For the text-containing cell, return its midpoint in [X, Y] coordinate format. 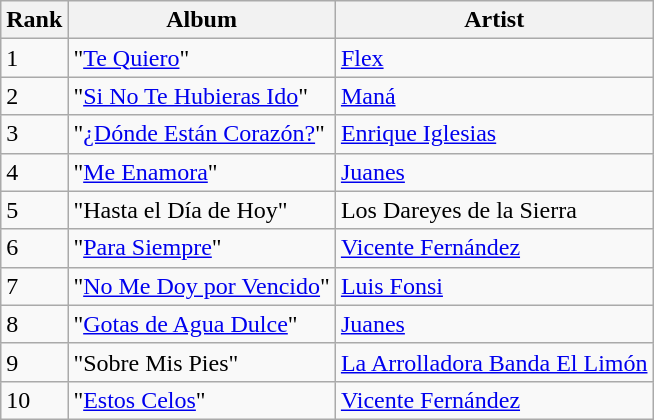
"Gotas de Agua Dulce" [202, 324]
"Estos Celos" [202, 400]
4 [34, 172]
Maná [494, 96]
Artist [494, 20]
Luis Fonsi [494, 286]
"No Me Doy por Vencido" [202, 286]
2 [34, 96]
Rank [34, 20]
5 [34, 210]
"Para Siempre" [202, 248]
6 [34, 248]
"¿Dónde Están Corazón?" [202, 134]
8 [34, 324]
"Me Enamora" [202, 172]
"Si No Te Hubieras Ido" [202, 96]
La Arrolladora Banda El Limón [494, 362]
1 [34, 58]
Flex [494, 58]
"Te Quiero" [202, 58]
9 [34, 362]
"Sobre Mis Pies" [202, 362]
"Hasta el Día de Hoy" [202, 210]
Enrique Iglesias [494, 134]
7 [34, 286]
Los Dareyes de la Sierra [494, 210]
3 [34, 134]
10 [34, 400]
Album [202, 20]
